Extract the (X, Y) coordinate from the center of the cell holding the provided text.  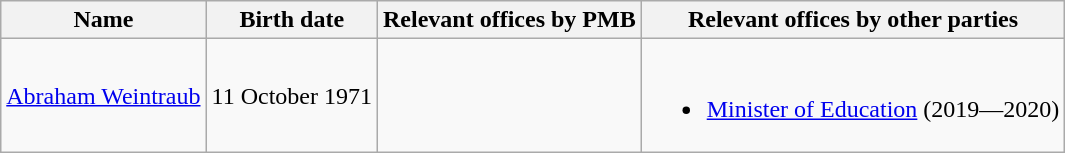
Relevant offices by PMB (510, 20)
Relevant offices by other parties (853, 20)
Abraham Weintraub (104, 96)
Minister of Education (2019—2020) (853, 96)
Birth date (292, 20)
11 October 1971 (292, 96)
Name (104, 20)
